Detect which cell encompasses the target text, then output its [X, Y] center coordinate. 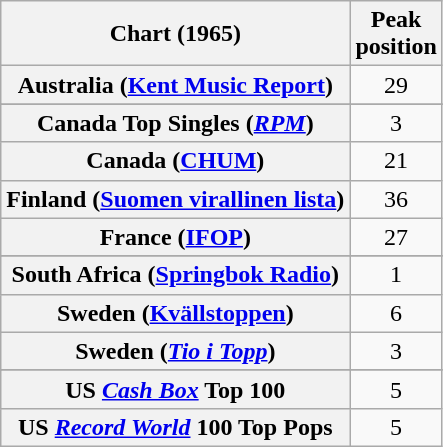
36 [396, 199]
Chart (1965) [176, 34]
US Record World 100 Top Pops [176, 427]
1 [396, 275]
Canada (CHUM) [176, 161]
21 [396, 161]
Canada Top Singles (RPM) [176, 123]
Sweden (Kvällstoppen) [176, 313]
France (IFOP) [176, 237]
27 [396, 237]
Sweden (Tio i Topp) [176, 351]
South Africa (Springbok Radio) [176, 275]
Peakposition [396, 34]
6 [396, 313]
US Cash Box Top 100 [176, 389]
Finland (Suomen virallinen lista) [176, 199]
29 [396, 85]
Australia (Kent Music Report) [176, 85]
